For the text-containing cell, return its midpoint in [x, y] coordinate format. 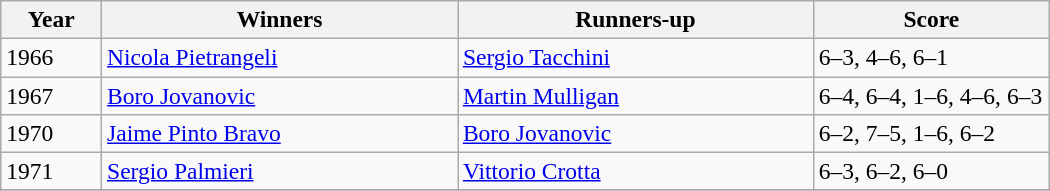
1966 [52, 57]
1967 [52, 95]
6–2, 7–5, 1–6, 6–2 [931, 133]
6–3, 6–2, 6–0 [931, 171]
Nicola Pietrangeli [280, 57]
Winners [280, 19]
6–4, 6–4, 1–6, 4–6, 6–3 [931, 95]
Score [931, 19]
6–3, 4–6, 6–1 [931, 57]
Martin Mulligan [636, 95]
Runners-up [636, 19]
1971 [52, 171]
Sergio Tacchini [636, 57]
Year [52, 19]
Jaime Pinto Bravo [280, 133]
Sergio Palmieri [280, 171]
1970 [52, 133]
Vittorio Crotta [636, 171]
